For the text-containing cell, return its midpoint in [X, Y] coordinate format. 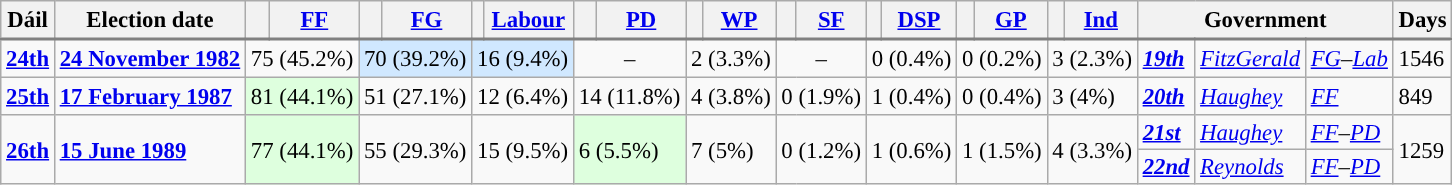
Dáil [28, 20]
WP [739, 20]
SF [831, 20]
GP [1011, 20]
24 November 1982 [150, 58]
55 (29.3%) [416, 150]
77 (44.1%) [302, 150]
75 (45.2%) [302, 58]
849 [1422, 97]
4 (3.3%) [1092, 150]
1 (0.4%) [911, 97]
Ind [1100, 20]
15 (9.5%) [523, 150]
16 (9.4%) [523, 58]
22nd [1166, 168]
1 (1.5%) [1002, 150]
51 (27.1%) [416, 97]
24th [28, 58]
1 (0.6%) [911, 150]
3 (4%) [1092, 97]
Labour [528, 20]
0 (1.2%) [821, 150]
2 (3.3%) [731, 58]
21st [1166, 132]
1546 [1422, 58]
FG–Lab [1349, 58]
0 (0.2%) [1002, 58]
FG [426, 20]
6 (5.5%) [629, 150]
15 June 1989 [150, 150]
14 (11.8%) [629, 97]
Days [1422, 20]
20th [1166, 97]
3 (2.3%) [1092, 58]
25th [28, 97]
DSP [918, 20]
1259 [1422, 150]
26th [28, 150]
Reynolds [1250, 168]
FitzGerald [1250, 58]
PD [642, 20]
Election date [150, 20]
4 (3.8%) [731, 97]
17 February 1987 [150, 97]
0 (1.9%) [821, 97]
81 (44.1%) [302, 97]
19th [1166, 58]
7 (5%) [731, 150]
12 (6.4%) [523, 97]
70 (39.2%) [416, 58]
Government [1265, 20]
